Return the (X, Y) coordinate for the center point of the cell that contains the specified text.  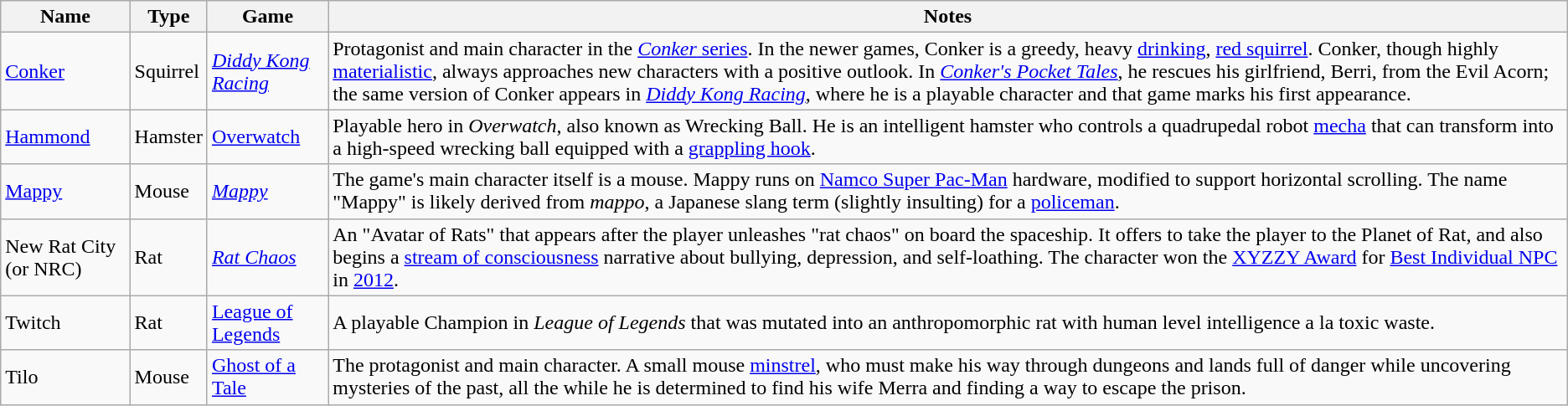
Hamster (168, 137)
Game (267, 17)
Hammond (65, 137)
Diddy Kong Racing (267, 71)
A playable Champion in League of Legends that was mutated into an anthropomorphic rat with human level intelligence a la toxic waste. (948, 323)
Name (65, 17)
Squirrel (168, 71)
Tilo (65, 377)
Notes (948, 17)
Conker (65, 71)
Overwatch (267, 137)
Twitch (65, 323)
Ghost of a Tale (267, 377)
League of Legends (267, 323)
New Rat City (or NRC) (65, 257)
Rat Chaos (267, 257)
Type (168, 17)
